From the cell containing the given text, extract its center point as (X, Y) coordinate. 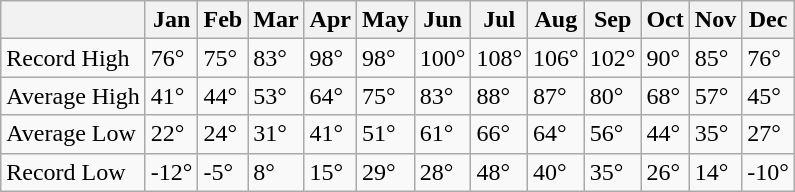
40° (556, 172)
100° (442, 58)
102° (612, 58)
Feb (223, 20)
87° (556, 96)
24° (223, 134)
61° (442, 134)
Nov (715, 20)
May (385, 20)
Aug (556, 20)
106° (556, 58)
31° (276, 134)
22° (172, 134)
26° (665, 172)
-12° (172, 172)
Average High (74, 96)
15° (330, 172)
Dec (768, 20)
51° (385, 134)
80° (612, 96)
Jul (500, 20)
90° (665, 58)
53° (276, 96)
-10° (768, 172)
27° (768, 134)
Jan (172, 20)
Apr (330, 20)
66° (500, 134)
28° (442, 172)
29° (385, 172)
68° (665, 96)
88° (500, 96)
Record High (74, 58)
Sep (612, 20)
85° (715, 58)
Jun (442, 20)
Oct (665, 20)
108° (500, 58)
57° (715, 96)
8° (276, 172)
Average Low (74, 134)
Record Low (74, 172)
14° (715, 172)
45° (768, 96)
56° (612, 134)
48° (500, 172)
Mar (276, 20)
-5° (223, 172)
